Capture the cell that displays the provided text and extract its [x, y] central coordinate. 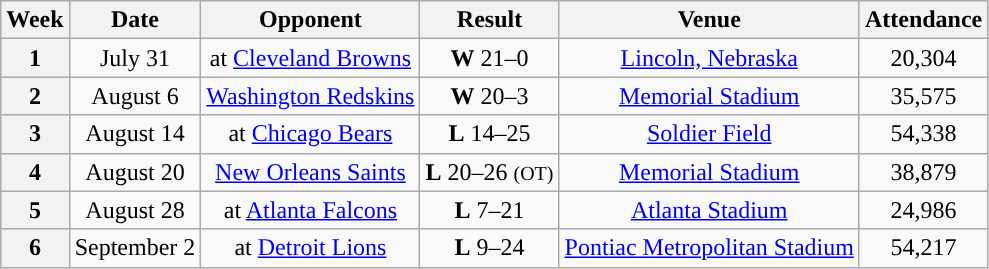
3 [35, 134]
July 31 [135, 58]
at Cleveland Browns [310, 58]
1 [35, 58]
54,217 [923, 248]
W 21–0 [490, 58]
W 20–3 [490, 96]
35,575 [923, 96]
L 14–25 [490, 134]
Result [490, 20]
54,338 [923, 134]
August 6 [135, 96]
August 14 [135, 134]
Attendance [923, 20]
at Atlanta Falcons [310, 210]
6 [35, 248]
at Chicago Bears [310, 134]
Washington Redskins [310, 96]
Week [35, 20]
5 [35, 210]
at Detroit Lions [310, 248]
2 [35, 96]
Opponent [310, 20]
September 2 [135, 248]
Venue [709, 20]
38,879 [923, 172]
4 [35, 172]
24,986 [923, 210]
August 28 [135, 210]
L 20–26 (OT) [490, 172]
New Orleans Saints [310, 172]
Soldier Field [709, 134]
L 9–24 [490, 248]
Pontiac Metropolitan Stadium [709, 248]
L 7–21 [490, 210]
August 20 [135, 172]
Date [135, 20]
Atlanta Stadium [709, 210]
20,304 [923, 58]
Lincoln, Nebraska [709, 58]
